Return (X, Y) of the center of cell containing provided text 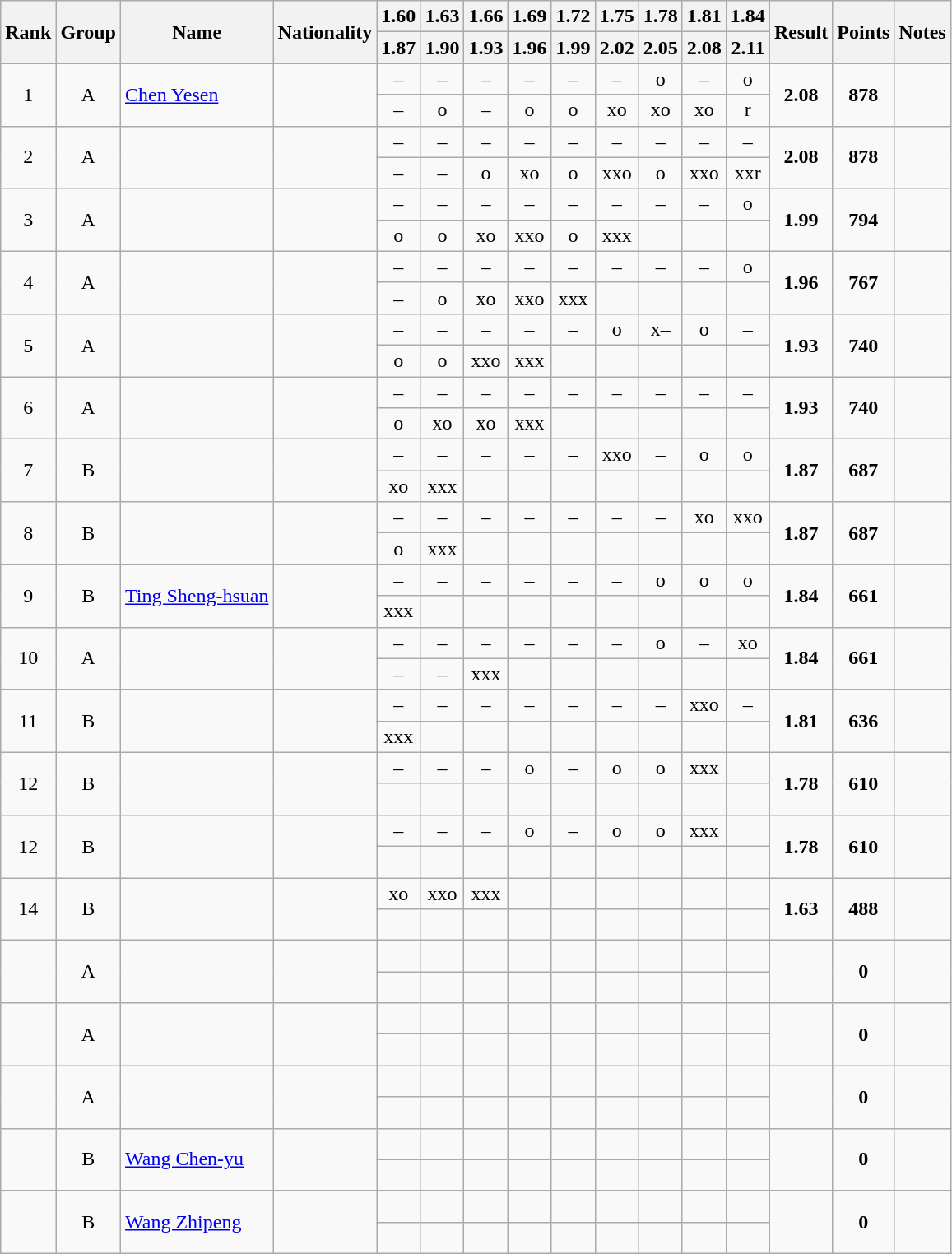
Name (197, 32)
794 (864, 220)
1.60 (398, 16)
636 (864, 721)
1.90 (443, 48)
7 (28, 471)
1.69 (530, 16)
5 (28, 345)
2.11 (747, 48)
1.72 (573, 16)
Wang Chen-yu (197, 1159)
2.02 (617, 48)
2.05 (660, 48)
4 (28, 282)
Wang Zhipeng (197, 1222)
2 (28, 157)
3 (28, 220)
6 (28, 408)
Notes (922, 32)
Chen Yesen (197, 95)
xxr (747, 173)
488 (864, 908)
10 (28, 658)
Group (89, 32)
1.75 (617, 16)
Points (864, 32)
14 (28, 908)
9 (28, 596)
Rank (28, 32)
767 (864, 282)
r (747, 110)
Ting Sheng-hsuan (197, 596)
1 (28, 95)
Result (801, 32)
11 (28, 721)
8 (28, 533)
Nationality (325, 32)
x– (660, 329)
1.66 (485, 16)
